Capture the cell that displays the provided text and extract its (X, Y) central coordinate. 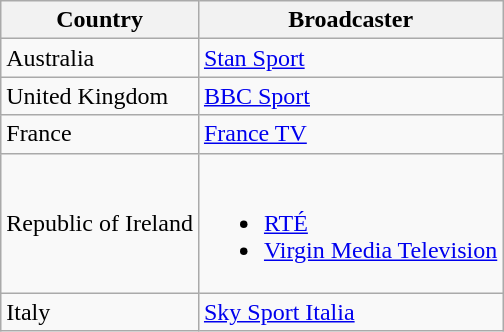
Broadcaster (350, 20)
Country (100, 20)
France (100, 134)
Stan Sport (350, 58)
Sky Sport Italia (350, 312)
France TV (350, 134)
BBC Sport (350, 96)
RTÉVirgin Media Television (350, 223)
United Kingdom (100, 96)
Italy (100, 312)
Republic of Ireland (100, 223)
Australia (100, 58)
